Search for the cell housing the specified text and yield its [X, Y] center coordinate. 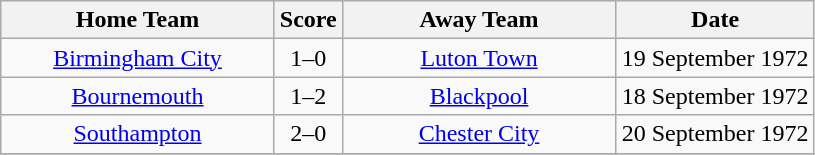
19 September 1972 [716, 58]
Score [308, 20]
Chester City [479, 134]
1–0 [308, 58]
Bournemouth [138, 96]
Blackpool [479, 96]
Birmingham City [138, 58]
Luton Town [479, 58]
Date [716, 20]
Home Team [138, 20]
2–0 [308, 134]
Away Team [479, 20]
18 September 1972 [716, 96]
20 September 1972 [716, 134]
1–2 [308, 96]
Southampton [138, 134]
